Detect which cell encompasses the target text, then output its [x, y] center coordinate. 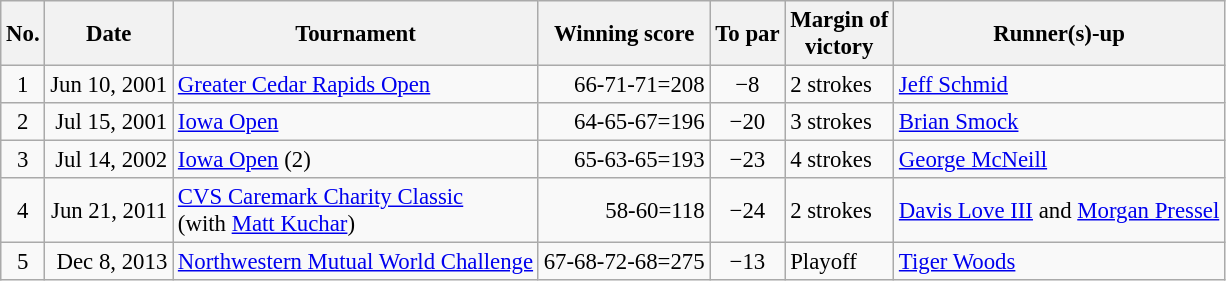
Tiger Woods [1060, 262]
1 [23, 85]
4 [23, 210]
Playoff [840, 262]
Iowa Open (2) [356, 160]
Jul 14, 2002 [109, 160]
58-60=118 [624, 210]
−23 [748, 160]
66-71-71=208 [624, 85]
65-63-65=193 [624, 160]
−20 [748, 122]
3 [23, 160]
Tournament [356, 34]
5 [23, 262]
To par [748, 34]
Margin ofvictory [840, 34]
67-68-72-68=275 [624, 262]
3 strokes [840, 122]
Brian Smock [1060, 122]
2 [23, 122]
−13 [748, 262]
4 strokes [840, 160]
Runner(s)-up [1060, 34]
Northwestern Mutual World Challenge [356, 262]
−8 [748, 85]
Jun 10, 2001 [109, 85]
Iowa Open [356, 122]
Davis Love III and Morgan Pressel [1060, 210]
Jeff Schmid [1060, 85]
No. [23, 34]
64-65-67=196 [624, 122]
George McNeill [1060, 160]
Dec 8, 2013 [109, 262]
Greater Cedar Rapids Open [356, 85]
CVS Caremark Charity Classic(with Matt Kuchar) [356, 210]
−24 [748, 210]
Winning score [624, 34]
Date [109, 34]
Jun 21, 2011 [109, 210]
Jul 15, 2001 [109, 122]
